Output the [x, y] coordinate of the center of the cell containing the given text.  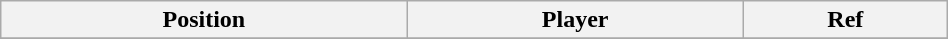
Position [204, 20]
Ref [845, 20]
Player [576, 20]
